Scan for the cell matching the given text and deliver its (X, Y) coordinate at center. 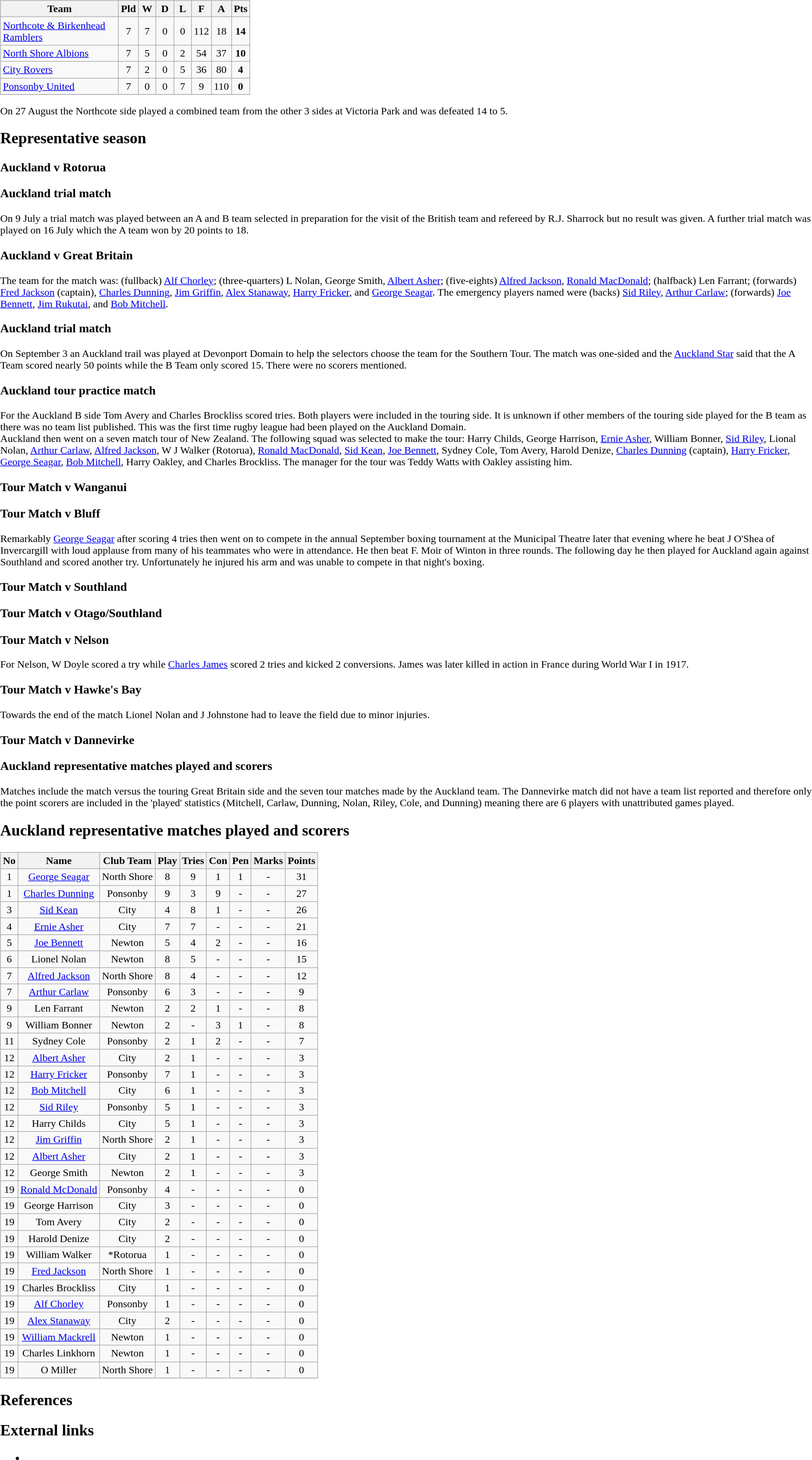
15 (301, 959)
Harry Childs (59, 1123)
Bob Mitchell (59, 1091)
112 (201, 31)
27 (301, 893)
Sid Riley (59, 1107)
North Shore Albions (60, 53)
A (221, 9)
Arthur Carlaw (59, 992)
Marks (268, 861)
William Bonner (59, 1025)
110 (221, 86)
Charles Brockliss (59, 1288)
Ernie Asher (59, 926)
Team (60, 9)
William Mackrell (59, 1337)
O Miller (59, 1370)
16 (301, 943)
Alf Chorley (59, 1304)
11 (9, 1041)
Harry Fricker (59, 1074)
Points (301, 861)
31 (301, 877)
37 (221, 53)
80 (221, 69)
26 (301, 910)
Sid Kean (59, 910)
Lionel Nolan (59, 959)
Tries (193, 861)
54 (201, 53)
F (201, 9)
Ponsonby United (60, 86)
Play (167, 861)
George Smith (59, 1173)
Pen (240, 861)
36 (201, 69)
Northcote & Birkenhead Ramblers (60, 31)
Charles Dunning (59, 893)
Harold Denize (59, 1238)
Alfred Jackson (59, 976)
18 (221, 31)
Con (218, 861)
Len Farrant (59, 1009)
D (165, 9)
21 (301, 926)
Fred Jackson (59, 1271)
City Rovers (60, 69)
W (148, 9)
10 (241, 53)
Joe Bennett (59, 943)
Alex Stanaway (59, 1321)
Sydney Cole (59, 1041)
Pld (129, 9)
Tom Avery (59, 1222)
14 (241, 31)
Name (59, 861)
Ronald McDonald (59, 1189)
L (183, 9)
William Walker (59, 1255)
*Rotorua (128, 1255)
George Seagar (59, 877)
Jim Griffin (59, 1140)
No (9, 861)
Charles Linkhorn (59, 1353)
Club Team (128, 861)
George Harrison (59, 1205)
Pts (241, 9)
